Find where the given text appears and provide that cell's center as [X, Y] coordinate. 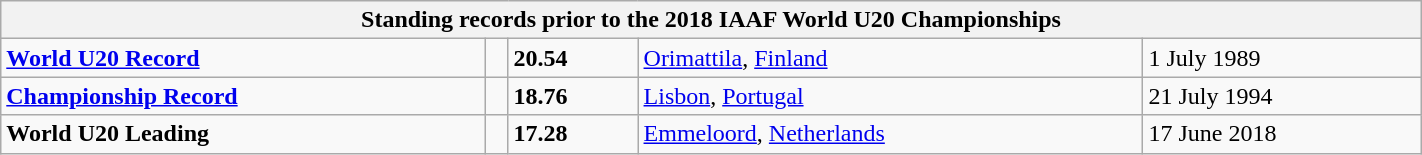
20.54 [573, 58]
World U20 Record [244, 58]
18.76 [573, 96]
17 June 2018 [1282, 134]
Lisbon, Portugal [890, 96]
1 July 1989 [1282, 58]
Emmeloord, Netherlands [890, 134]
Championship Record [244, 96]
21 July 1994 [1282, 96]
17.28 [573, 134]
World U20 Leading [244, 134]
Orimattila, Finland [890, 58]
Standing records prior to the 2018 IAAF World U20 Championships [711, 20]
